Capture the cell that displays the provided text and extract its (x, y) central coordinate. 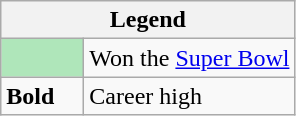
Bold (42, 96)
Won the Super Bowl (190, 58)
Career high (190, 96)
Legend (148, 20)
